Provide the (X, Y) coordinate of the cell's center where the given text is located.  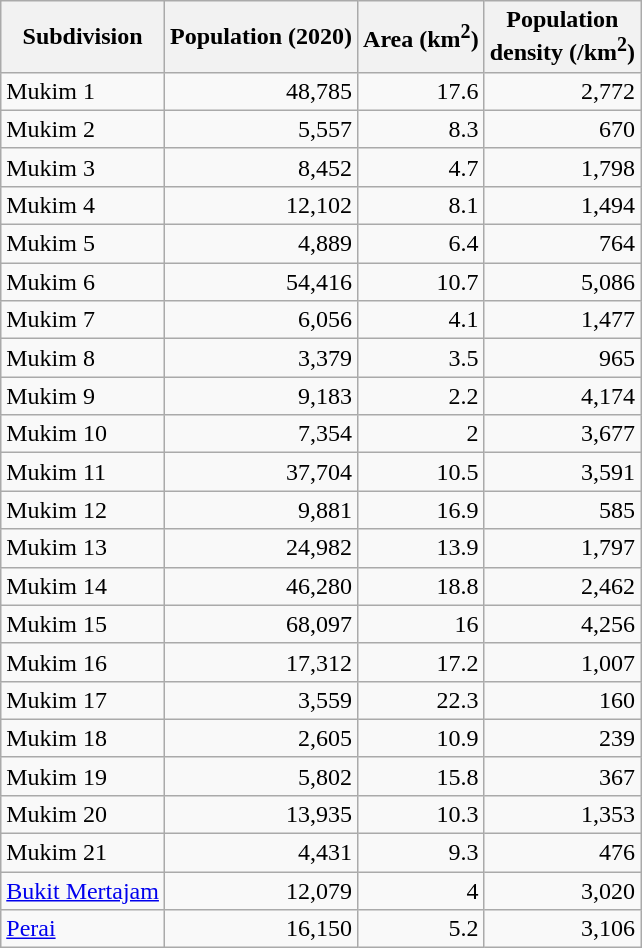
22.3 (422, 700)
16 (422, 624)
Mukim 12 (83, 510)
367 (562, 776)
48,785 (260, 91)
13.9 (422, 548)
5,086 (562, 282)
585 (562, 510)
17.6 (422, 91)
3,379 (260, 358)
2,605 (260, 738)
3.5 (422, 358)
4.1 (422, 320)
10.9 (422, 738)
4.7 (422, 167)
4 (422, 891)
68,097 (260, 624)
Population (2020) (260, 37)
16,150 (260, 929)
5.2 (422, 929)
37,704 (260, 472)
Mukim 7 (83, 320)
1,477 (562, 320)
54,416 (260, 282)
5,557 (260, 129)
9,183 (260, 396)
Mukim 19 (83, 776)
Mukim 8 (83, 358)
9.3 (422, 853)
Bukit Mertajam (83, 891)
Mukim 13 (83, 548)
Mukim 16 (83, 662)
46,280 (260, 586)
Mukim 6 (83, 282)
Mukim 9 (83, 396)
10.7 (422, 282)
3,591 (562, 472)
160 (562, 700)
9,881 (260, 510)
12,102 (260, 205)
Mukim 3 (83, 167)
3,559 (260, 700)
Mukim 11 (83, 472)
965 (562, 358)
17,312 (260, 662)
5,802 (260, 776)
6,056 (260, 320)
15.8 (422, 776)
Mukim 4 (83, 205)
Mukim 18 (83, 738)
1,798 (562, 167)
3,677 (562, 434)
18.8 (422, 586)
1,797 (562, 548)
8.1 (422, 205)
Mukim 15 (83, 624)
Mukim 5 (83, 244)
Mukim 2 (83, 129)
Mukim 1 (83, 91)
4,431 (260, 853)
4,889 (260, 244)
2,462 (562, 586)
476 (562, 853)
670 (562, 129)
239 (562, 738)
Subdivision (83, 37)
764 (562, 244)
Populationdensity (/km2) (562, 37)
6.4 (422, 244)
1,494 (562, 205)
10.3 (422, 814)
17.2 (422, 662)
3,020 (562, 891)
3,106 (562, 929)
1,353 (562, 814)
Mukim 14 (83, 586)
Mukim 10 (83, 434)
12,079 (260, 891)
Mukim 20 (83, 814)
2.2 (422, 396)
10.5 (422, 472)
2 (422, 434)
13,935 (260, 814)
7,354 (260, 434)
8.3 (422, 129)
Mukim 21 (83, 853)
16.9 (422, 510)
2,772 (562, 91)
8,452 (260, 167)
4,256 (562, 624)
4,174 (562, 396)
24,982 (260, 548)
Area (km2) (422, 37)
1,007 (562, 662)
Perai (83, 929)
Mukim 17 (83, 700)
